Find where the given text appears and provide that cell's center as [x, y] coordinate. 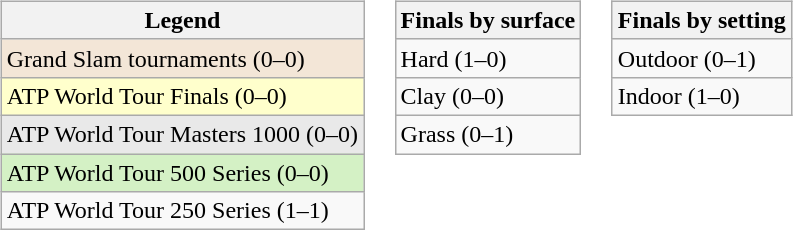
ATP World Tour 500 Series (0–0) [182, 173]
Finals by setting [702, 20]
Finals by surface [488, 20]
Grand Slam tournaments (0–0) [182, 58]
Indoor (1–0) [702, 96]
ATP World Tour 250 Series (1–1) [182, 211]
Grass (0–1) [488, 134]
Legend [182, 20]
Outdoor (0–1) [702, 58]
Hard (1–0) [488, 58]
ATP World Tour Finals (0–0) [182, 96]
ATP World Tour Masters 1000 (0–0) [182, 134]
Clay (0–0) [488, 96]
